For the text-containing cell, return its midpoint in (x, y) coordinate format. 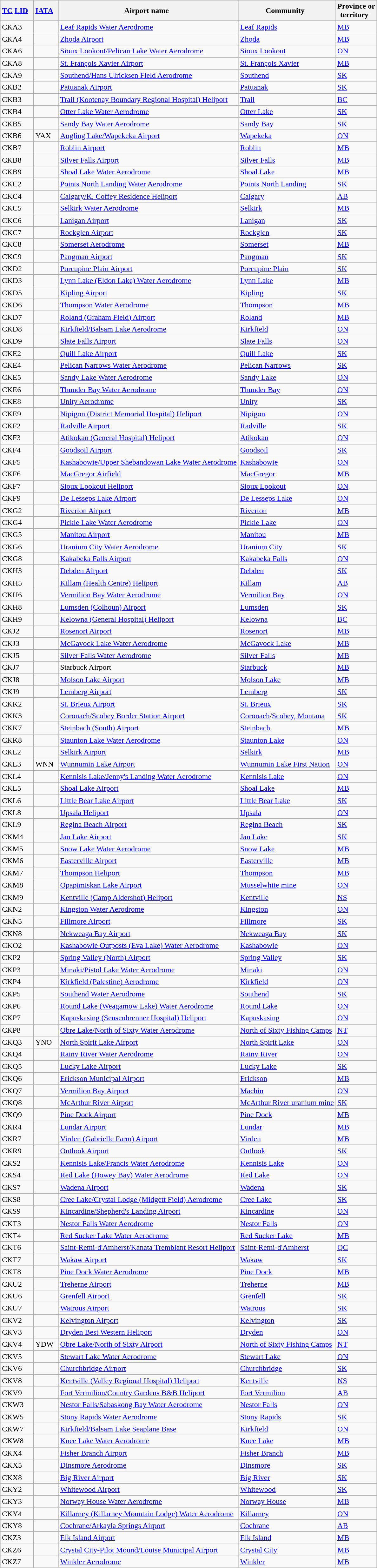
CKF6 (17, 474)
Killam (287, 583)
CKL2 (17, 752)
TC LID (17, 11)
Norway House (287, 1501)
CKO2 (17, 946)
CKW3 (17, 1405)
Unity Aerodrome (149, 402)
Kakabeka Falls (287, 559)
CKD7 (17, 317)
Lynn Lake (287, 281)
Lynn Lake (Eldon Lake) Water Aerodrome (149, 281)
Nestor Falls Water Aerodrome (149, 1223)
MacGregor Airfield (149, 474)
CKB9 (17, 172)
CKB7 (17, 148)
CKX5 (17, 1465)
Wunnumin Lake First Nation (287, 764)
CKW5 (17, 1417)
CKF4 (17, 450)
CKW8 (17, 1441)
Patuanak Airport (149, 87)
Angling Lake/Wapekeka Airport (149, 136)
Cree Lake/Crystal Lodge (Midgett Field) Aerodrome (149, 1199)
CKL5 (17, 788)
Lumsden (287, 607)
Knee Lake Water Aerodrome (149, 1441)
Uranium City (287, 546)
CKC5 (17, 208)
Thompson Water Aerodrome (149, 305)
CKD3 (17, 281)
Riverton (287, 510)
CKK7 (17, 728)
CKE4 (17, 365)
CKH9 (17, 619)
Rosenort Airport (149, 631)
CKL3 (17, 764)
Big River Airport (149, 1477)
CKB6 (17, 136)
De Lesseps Lake (287, 498)
Virden (287, 1139)
CKP4 (17, 982)
CKB2 (17, 87)
Rockglen Airport (149, 232)
Outlook (287, 1151)
Red Sucker Lake Water Aerodrome (149, 1236)
CKD9 (17, 341)
St. François Xavier Airport (149, 63)
Thunder Bay (287, 390)
Thompson Heliport (149, 873)
CKF2 (17, 426)
CKP7 (17, 1018)
CKT4 (17, 1236)
Rainy River Water Aerodrome (149, 1054)
CKS7 (17, 1187)
Stewart Lake (287, 1357)
Kelvington Airport (149, 1320)
Molson Lake Airport (149, 680)
Grenfell Airport (149, 1296)
Kentville (Camp Aldershot) Heliport (149, 897)
Stony Rapids (287, 1417)
CKC8 (17, 245)
St. François Xavier (287, 63)
CKZ3 (17, 1538)
Easterville (287, 861)
Trail (287, 99)
Regina Beach (287, 825)
CKH8 (17, 607)
Staunton Lake (287, 740)
CKT6 (17, 1248)
CKB5 (17, 124)
Manitou Airport (149, 534)
Slate Falls (287, 341)
Pelican Narrows (287, 365)
YDW (46, 1344)
Fillmore (287, 921)
CKK3 (17, 716)
CKM4 (17, 837)
Upsala Heliport (149, 813)
Southend Water Aerodrome (149, 994)
Calgary (287, 196)
Wakaw Airport (149, 1260)
Community (287, 11)
Kapuskasing (Sensenbrenner Hospital) Heliport (149, 1018)
Wadena (287, 1187)
CKR9 (17, 1151)
Regina Beach Airport (149, 825)
Sandy Lake Water Aerodrome (149, 378)
Fort Vermilion/Country Gardens B&B Heliport (149, 1393)
Kentville (Valley Regional Hospital) Heliport (149, 1381)
CKU6 (17, 1296)
CKD6 (17, 305)
Wakaw (287, 1260)
Vermilion Bay (287, 595)
CKD5 (17, 293)
Nipigon (287, 414)
Pickle Lake (287, 522)
Vermilion Bay Airport (149, 1090)
Red Sucker Lake (287, 1236)
Sioux Lookout Heliport (149, 486)
Fillmore Airport (149, 921)
Kirkfield/Balsam Lake Aerodrome (149, 329)
Goodsoil Airport (149, 450)
Kakabeka Falls Airport (149, 559)
Watrous Airport (149, 1308)
Little Bear Lake (287, 801)
CKT8 (17, 1272)
Jan Lake Airport (149, 837)
Crystal City (287, 1550)
CKC9 (17, 257)
Leaf Rapids Water Aerodrome (149, 27)
CKR4 (17, 1127)
Points North Landing Water Aerodrome (149, 184)
Whitewood (287, 1489)
CKV5 (17, 1357)
CKQ7 (17, 1090)
North Spirit Lake (287, 1042)
Kincardine (287, 1211)
Rockglen (287, 232)
CKB8 (17, 160)
CKK2 (17, 704)
CKG4 (17, 522)
Calgary/K. Coffey Residence Heliport (149, 196)
Points North Landing (287, 184)
Kipling (287, 293)
Kapuskasing (287, 1018)
Lumsden (Colhoun) Airport (149, 607)
Selkirk Airport (149, 752)
CKQ6 (17, 1078)
Southend/Hans Ulricksen Field Aerodrome (149, 75)
Erickson Municipal Airport (149, 1078)
CKV9 (17, 1393)
Knee Lake (287, 1441)
Red Lake (287, 1175)
Kennisis Lake/Jenny's Landing Water Aerodrome (149, 776)
Uranium City Water Aerodrome (149, 546)
Rosenort (287, 631)
CKZ7 (17, 1562)
Outlook Airport (149, 1151)
Quill Lake (287, 353)
Cochrane/Arkayla Springs Airport (149, 1526)
CKT3 (17, 1223)
CKY2 (17, 1489)
CKV6 (17, 1369)
Fisher Branch Airport (149, 1453)
Saint-Remi-d'Amherst/Kanata Tremblant Resort Heliport (149, 1248)
YAX (46, 136)
CKN8 (17, 933)
CKC6 (17, 220)
CKM8 (17, 885)
Lemberg (287, 692)
WNN (46, 764)
Big River (287, 1477)
Pangman (287, 257)
Steinbach (287, 728)
Kelowna (General Hospital) Heliport (149, 619)
Steinbach (South) Airport (149, 728)
Manitou (287, 534)
Elk Island (287, 1538)
CKN2 (17, 909)
Dinsmore (287, 1465)
Stewart Lake Water Aerodrome (149, 1357)
Obre Lake/North of Sixty Water Aerodrome (149, 1030)
CKE2 (17, 353)
Treherne Airport (149, 1284)
Pelican Narrows Water Aerodrome (149, 365)
Slate Falls Airport (149, 341)
Stony Rapids Water Aerodrome (149, 1417)
Thunder Bay Water Aerodrome (149, 390)
Red Lake (Howey Bay) Water Aerodrome (149, 1175)
Nekweaga Bay Airport (149, 933)
Atikokan (General Hospital) Heliport (149, 438)
CKQ9 (17, 1115)
CKB3 (17, 99)
CKV4 (17, 1344)
CKX8 (17, 1477)
Kipling Airport (149, 293)
Virden (Gabrielle Farm) Airport (149, 1139)
Cochrane (287, 1526)
Somerset Aerodrome (149, 245)
Pangman Airport (149, 257)
Spring Valley (287, 958)
Wadena Airport (149, 1187)
CKF5 (17, 462)
CKH6 (17, 595)
Otter Lake Water Aerodrome (149, 111)
CKU2 (17, 1284)
CKY8 (17, 1526)
Porcupine Plain (287, 269)
CKA3 (17, 27)
IATA (46, 11)
Somerset (287, 245)
Easterville Airport (149, 861)
CKE6 (17, 390)
McGavock Lake Water Aerodrome (149, 643)
CKS8 (17, 1199)
CKD2 (17, 269)
Molson Lake (287, 680)
St. Brieux (287, 704)
Spring Valley (North) Airport (149, 958)
Kennisis Lake/Francis Water Aerodrome (149, 1163)
Staunton Lake Water Aerodrome (149, 740)
Kirkfield (Palestine) Aerodrome (149, 982)
Kirkfield/Balsam Lake Seaplane Base (149, 1429)
Kelvington (287, 1320)
Riverton Airport (149, 510)
Trail (Kootenay Boundary Regional Hospital) Heliport (149, 99)
CKV2 (17, 1320)
CKN5 (17, 921)
Nestor Falls/Sabaskong Bay Water Aerodrome (149, 1405)
CKE9 (17, 414)
Sandy Bay Water Aerodrome (149, 124)
CKE8 (17, 402)
CKH5 (17, 583)
Minaki/Pistol Lake Water Aerodrome (149, 970)
CKP5 (17, 994)
Silver Falls Water Aerodrome (149, 655)
CKY4 (17, 1514)
De Lesseps Lake Airport (149, 498)
Lucky Lake (287, 1066)
McArthur River Airport (149, 1102)
Kingston (287, 909)
Wunnumin Lake Airport (149, 764)
Rainy River (287, 1054)
Saint-Remi-d'Amherst (287, 1248)
St. Brieux Airport (149, 704)
CKL4 (17, 776)
CKP2 (17, 958)
Dryden (287, 1332)
Goodsoil (287, 450)
CKQ3 (17, 1042)
CKA8 (17, 63)
Lundar (287, 1127)
Fort Vermilion (287, 1393)
CKJ5 (17, 655)
Killarney (287, 1514)
CKV3 (17, 1332)
Little Bear Lake Airport (149, 801)
CKA9 (17, 75)
Pickle Lake Water Aerodrome (149, 522)
Kashabowie Outposts (Eva Lake) Water Aerodrome (149, 946)
CKG2 (17, 510)
Churchbridge (287, 1369)
Treherne (287, 1284)
Opapimiskan Lake Airport (149, 885)
Erickson (287, 1078)
CKD8 (17, 329)
Shoal Lake Airport (149, 788)
Crystal City-Pilot Mound/Louise Municipal Airport (149, 1550)
CKW7 (17, 1429)
Atikokan (287, 438)
Unity (287, 402)
Kelowna (287, 619)
Starbuck (287, 667)
Winkler Aerodrome (149, 1562)
CKJ7 (17, 667)
Sandy Lake (287, 378)
CKY3 (17, 1501)
CKU7 (17, 1308)
Winkler (287, 1562)
CKG5 (17, 534)
Machin (287, 1090)
Shoal Lake Water Aerodrome (149, 172)
Dinsmore Aerodrome (149, 1465)
Coronach/Scobey Border Station Airport (149, 716)
Kashabowie/Upper Shebandowan Lake Water Aerodrome (149, 462)
Snow Lake Water Aerodrome (149, 849)
Quill Lake Airport (149, 353)
Snow Lake (287, 849)
Killam (Health Centre) Heliport (149, 583)
CKS9 (17, 1211)
Roblin (287, 148)
Radville (287, 426)
Lanigan (287, 220)
Coronach/Scobey, Montana (287, 716)
CKE5 (17, 378)
CKV8 (17, 1381)
Pine Dock Water Aerodrome (149, 1272)
CKJ8 (17, 680)
Churchbridge Airport (149, 1369)
Nekweaga Bay (287, 933)
CKA6 (17, 51)
CKT7 (17, 1260)
Lundar Airport (149, 1127)
Zhoda (287, 39)
Dryden Best Western Heliport (149, 1332)
CKA4 (17, 39)
CKF7 (17, 486)
Vermilion Bay Water Aerodrome (149, 595)
CKL9 (17, 825)
Minaki (287, 970)
Radville Airport (149, 426)
Grenfell (287, 1296)
CKC7 (17, 232)
Wapekeka (287, 136)
CKJ9 (17, 692)
Province orterritory (356, 11)
CKC4 (17, 196)
Lanigan Airport (149, 220)
CKR7 (17, 1139)
MacGregor (287, 474)
Obre Lake/North of Sixty Airport (149, 1344)
Selkirk Water Aerodrome (149, 208)
Kingston Water Aerodrome (149, 909)
CKC2 (17, 184)
CKM7 (17, 873)
Upsala (287, 813)
CKS4 (17, 1175)
Leaf Rapids (287, 27)
Starbuck Airport (149, 667)
CKS2 (17, 1163)
CKX4 (17, 1453)
Musselwhite mine (287, 885)
CKF9 (17, 498)
Lemberg Airport (149, 692)
North Spirit Lake Airport (149, 1042)
CKZ6 (17, 1550)
Sandy Bay (287, 124)
Elk Island Airport (149, 1538)
Round Lake (287, 1006)
QC (356, 1248)
Zhoda Airport (149, 39)
CKM5 (17, 849)
CKJ3 (17, 643)
CKH3 (17, 571)
Kincardine/Shepherd's Landing Airport (149, 1211)
Porcupine Plain Airport (149, 269)
CKJ2 (17, 631)
Whitewood Airport (149, 1489)
CKM9 (17, 897)
CKK8 (17, 740)
Debden (287, 571)
CKL8 (17, 813)
YNO (46, 1042)
CKQ5 (17, 1066)
Nipigon (District Memorial Hospital) Heliport (149, 414)
Round Lake (Weagamow Lake) Water Aerodrome (149, 1006)
CKP8 (17, 1030)
Watrous (287, 1308)
Patuanak (287, 87)
CKF3 (17, 438)
Otter Lake (287, 111)
CKM6 (17, 861)
Roland (Graham Field) Airport (149, 317)
McArthur River uranium mine (287, 1102)
CKB4 (17, 111)
Debden Airport (149, 571)
Airport name (149, 11)
CKQ8 (17, 1102)
CKQ4 (17, 1054)
Roland (287, 317)
Lucky Lake Airport (149, 1066)
CKL6 (17, 801)
Norway House Water Aerodrome (149, 1501)
Killarney (Killarney Mountain Lodge) Water Aerodrome (149, 1514)
Silver Falls Airport (149, 160)
CKP3 (17, 970)
Sioux Lookout/Pelican Lake Water Aerodrome (149, 51)
CKP6 (17, 1006)
CKG6 (17, 546)
Roblin Airport (149, 148)
CKG8 (17, 559)
Fisher Branch (287, 1453)
Cree Lake (287, 1199)
Pine Dock Airport (149, 1115)
Jan Lake (287, 837)
McGavock Lake (287, 643)
